Extract the (x, y) coordinate from the center of the cell holding the provided text.  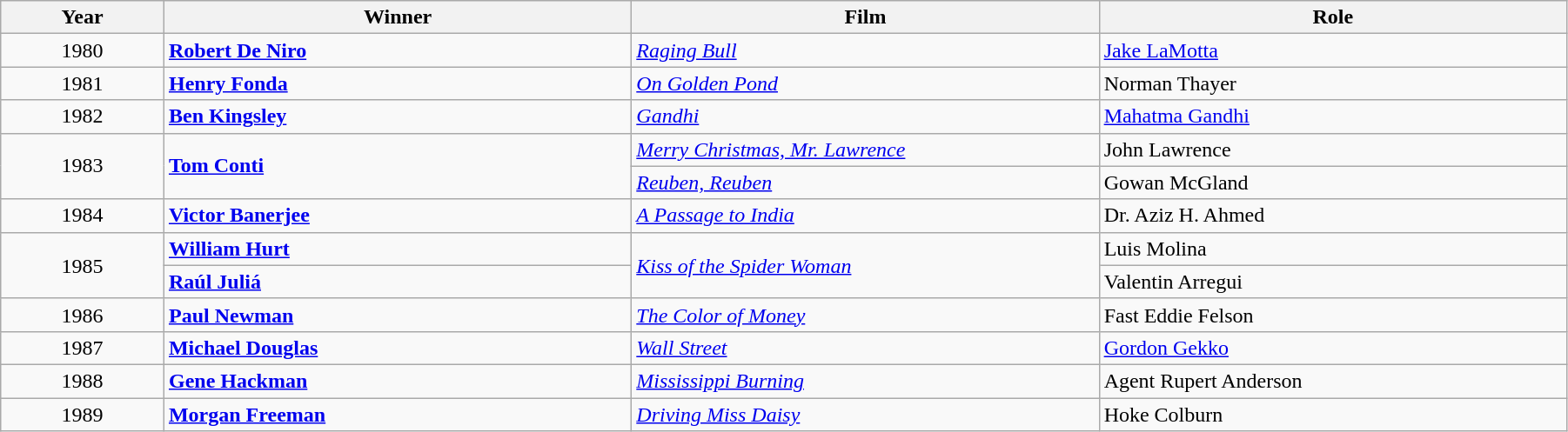
Raging Bull (865, 50)
Gandhi (865, 116)
1985 (83, 265)
Paul Newman (397, 315)
1981 (83, 83)
Gordon Gekko (1333, 348)
Fast Eddie Felson (1333, 315)
Wall Street (865, 348)
Mahatma Gandhi (1333, 116)
Winner (397, 17)
John Lawrence (1333, 150)
Dr. Aziz H. Ahmed (1333, 216)
1984 (83, 216)
Driving Miss Daisy (865, 415)
Luis Molina (1333, 249)
Morgan Freeman (397, 415)
Jake LaMotta (1333, 50)
Ben Kingsley (397, 116)
Henry Fonda (397, 83)
Mississippi Burning (865, 381)
Michael Douglas (397, 348)
Kiss of the Spider Woman (865, 265)
1989 (83, 415)
1986 (83, 315)
On Golden Pond (865, 83)
William Hurt (397, 249)
Reuben, Reuben (865, 183)
1982 (83, 116)
1988 (83, 381)
Gene Hackman (397, 381)
Gowan McGland (1333, 183)
Valentin Arregui (1333, 282)
Robert De Niro (397, 50)
1983 (83, 166)
A Passage to India (865, 216)
Role (1333, 17)
Film (865, 17)
1987 (83, 348)
The Color of Money (865, 315)
Merry Christmas, Mr. Lawrence (865, 150)
Tom Conti (397, 166)
1980 (83, 50)
Hoke Colburn (1333, 415)
Victor Banerjee (397, 216)
Agent Rupert Anderson (1333, 381)
Norman Thayer (1333, 83)
Year (83, 17)
Raúl Juliá (397, 282)
